From the cell containing the given text, extract its center point as [X, Y] coordinate. 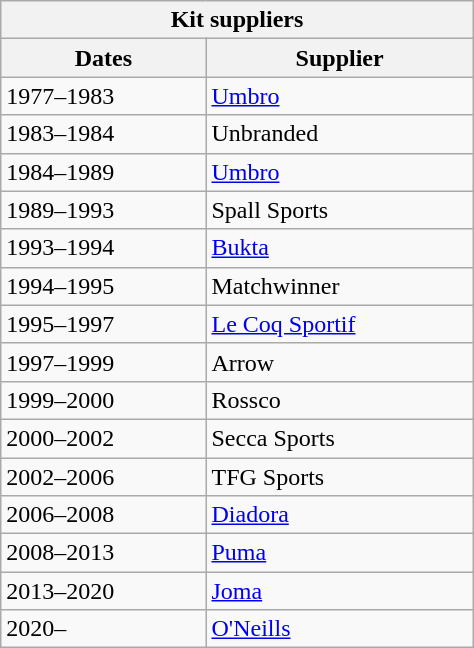
TFG Sports [340, 477]
1994–1995 [104, 286]
1993–1994 [104, 248]
Unbranded [340, 134]
2020– [104, 629]
O'Neills [340, 629]
Arrow [340, 362]
2008–2013 [104, 553]
1995–1997 [104, 324]
Bukta [340, 248]
2000–2002 [104, 438]
1997–1999 [104, 362]
Supplier [340, 58]
Joma [340, 591]
Puma [340, 553]
Secca Sports [340, 438]
1989–1993 [104, 210]
Rossco [340, 400]
1983–1984 [104, 134]
Dates [104, 58]
1984–1989 [104, 172]
Le Coq Sportif [340, 324]
Spall Sports [340, 210]
Matchwinner [340, 286]
2013–2020 [104, 591]
2002–2006 [104, 477]
Kit suppliers [237, 20]
1977–1983 [104, 96]
1999–2000 [104, 400]
Diadora [340, 515]
2006–2008 [104, 515]
